Extract the [X, Y] coordinate from the center of the cell holding the provided text.  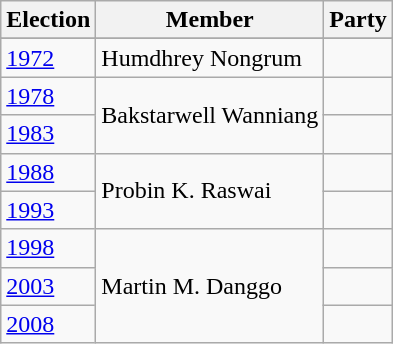
1983 [48, 134]
Member [210, 20]
Martin M. Danggo [210, 286]
Bakstarwell Wanniang [210, 115]
Humdhrey Nongrum [210, 58]
1978 [48, 96]
Election [48, 20]
1993 [48, 210]
Probin K. Raswai [210, 191]
1972 [48, 58]
2003 [48, 286]
1988 [48, 172]
1998 [48, 248]
2008 [48, 324]
Party [358, 20]
